Capture the cell that displays the provided text and extract its [X, Y] central coordinate. 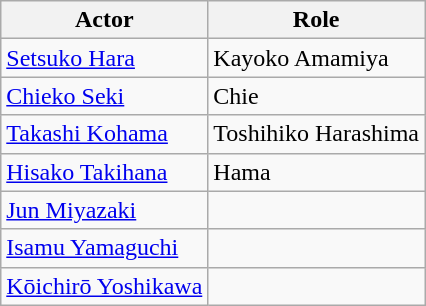
Isamu Yamaguchi [104, 248]
Kōichirō Yoshikawa [104, 286]
Hama [316, 172]
Takashi Kohama [104, 134]
Toshihiko Harashima [316, 134]
Chie [316, 96]
Role [316, 20]
Hisako Takihana [104, 172]
Actor [104, 20]
Chieko Seki [104, 96]
Setsuko Hara [104, 58]
Kayoko Amamiya [316, 58]
Jun Miyazaki [104, 210]
